From the cell containing the given text, extract its center point as [x, y] coordinate. 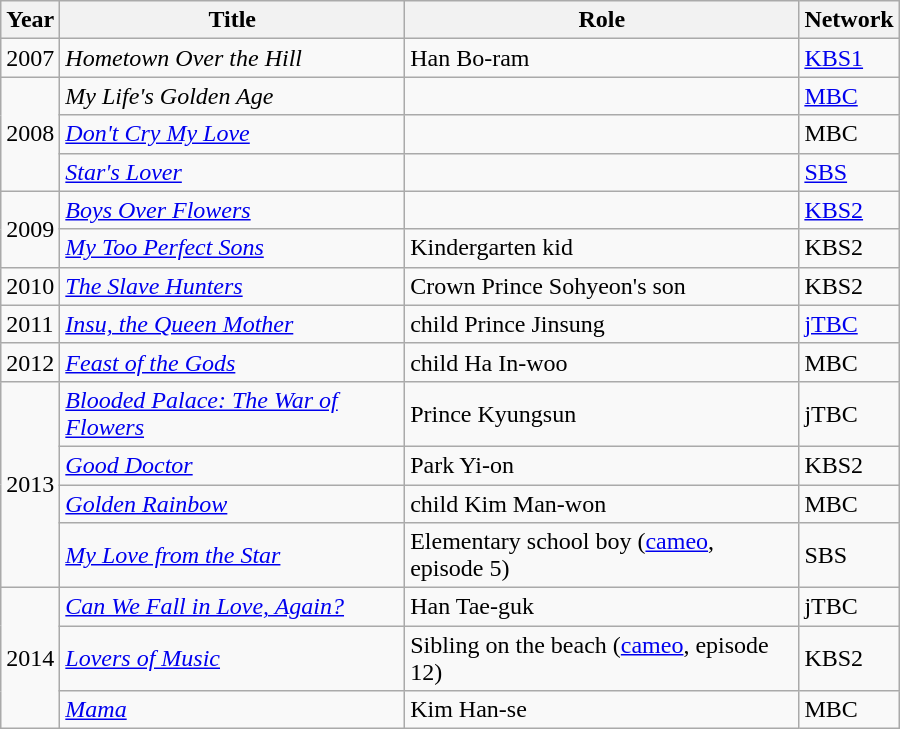
2009 [30, 229]
child Prince Jinsung [602, 324]
Year [30, 20]
Hometown Over the Hill [232, 58]
Park Yi-on [602, 465]
2010 [30, 286]
Han Tae-guk [602, 607]
Han Bo-ram [602, 58]
Don't Cry My Love [232, 134]
2014 [30, 658]
Lovers of Music [232, 658]
Crown Prince Sohyeon's son [602, 286]
Title [232, 20]
Star's Lover [232, 172]
2011 [30, 324]
2013 [30, 484]
Mama [232, 710]
My Too Perfect Sons [232, 248]
Insu, the Queen Mother [232, 324]
KBS1 [849, 58]
2012 [30, 362]
Elementary school boy (cameo, episode 5) [602, 556]
Sibling on the beach (cameo, episode 12) [602, 658]
Good Doctor [232, 465]
My Life's Golden Age [232, 96]
child Kim Man-won [602, 503]
Prince Kyungsun [602, 414]
Golden Rainbow [232, 503]
2008 [30, 134]
My Love from the Star [232, 556]
Can We Fall in Love, Again? [232, 607]
Network [849, 20]
Boys Over Flowers [232, 210]
Kindergarten kid [602, 248]
2007 [30, 58]
Kim Han-se [602, 710]
Feast of the Gods [232, 362]
child Ha In-woo [602, 362]
The Slave Hunters [232, 286]
Blooded Palace: The War of Flowers [232, 414]
Role [602, 20]
